Determine the (x, y) coordinate at the center of the cell enclosing the given text.  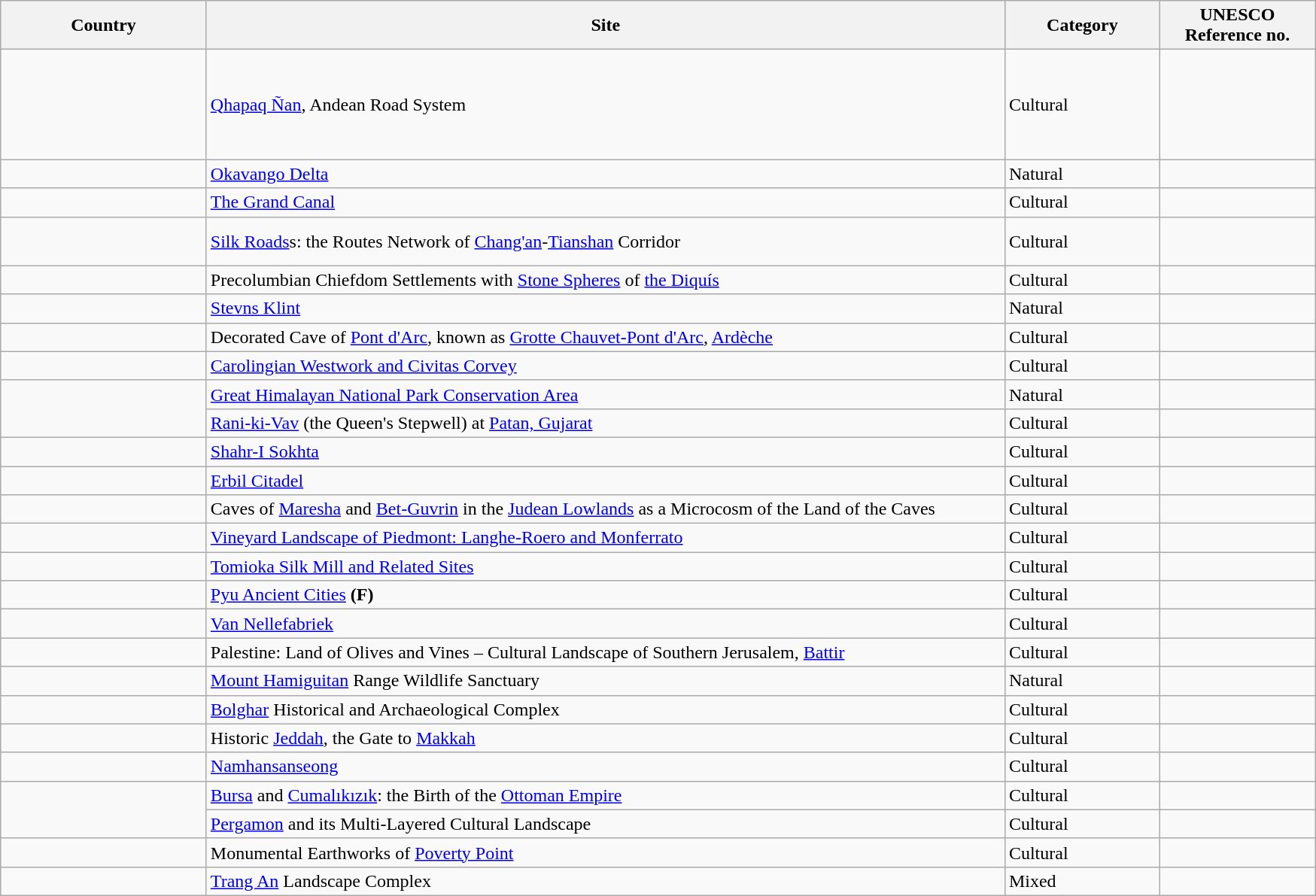
Precolumbian Chiefdom Settlements with Stone Spheres of the Diquís (605, 280)
Van Nellefabriek (605, 624)
Carolingian Westwork and Civitas Corvey (605, 366)
Country (104, 26)
Erbil Citadel (605, 481)
Qhapaq Ñan, Andean Road System (605, 105)
Historic Jeddah, the Gate to Makkah (605, 738)
Silk Roadss: the Routes Network of Chang'an-Tianshan Corridor (605, 241)
Pergamon and its Multi-Layered Cultural Landscape (605, 824)
UNESCO Reference no. (1237, 26)
Rani-ki-Vav (the Queen's Stepwell) at Patan, Gujarat (605, 423)
Shahr-I Sokhta (605, 451)
Mount Hamiguitan Range Wildlife Sanctuary (605, 681)
Stevns Klint (605, 308)
Pyu Ancient Cities (F) (605, 595)
Okavango Delta (605, 174)
Category (1082, 26)
Bursa and Cumalıkızık: the Birth of the Ottoman Empire (605, 795)
Trang An Landscape Complex (605, 881)
Vineyard Landscape of Piedmont: Langhe-Roero and Monferrato (605, 538)
Bolghar Historical and Archaeological Complex (605, 709)
Tomioka Silk Mill and Related Sites (605, 566)
The Grand Canal (605, 202)
Monumental Earthworks of Poverty Point (605, 852)
Great Himalayan National Park Conservation Area (605, 394)
Site (605, 26)
Palestine: Land of Olives and Vines – Cultural Landscape of Southern Jerusalem, Battir (605, 652)
Caves of Maresha and Bet-Guvrin in the Judean Lowlands as a Microcosm of the Land of the Caves (605, 509)
Namhansanseong (605, 767)
Decorated Cave of Pont d'Arc, known as Grotte Chauvet-Pont d'Arc, Ardèche (605, 337)
Mixed (1082, 881)
